For the text-containing cell, return its midpoint in (x, y) coordinate format. 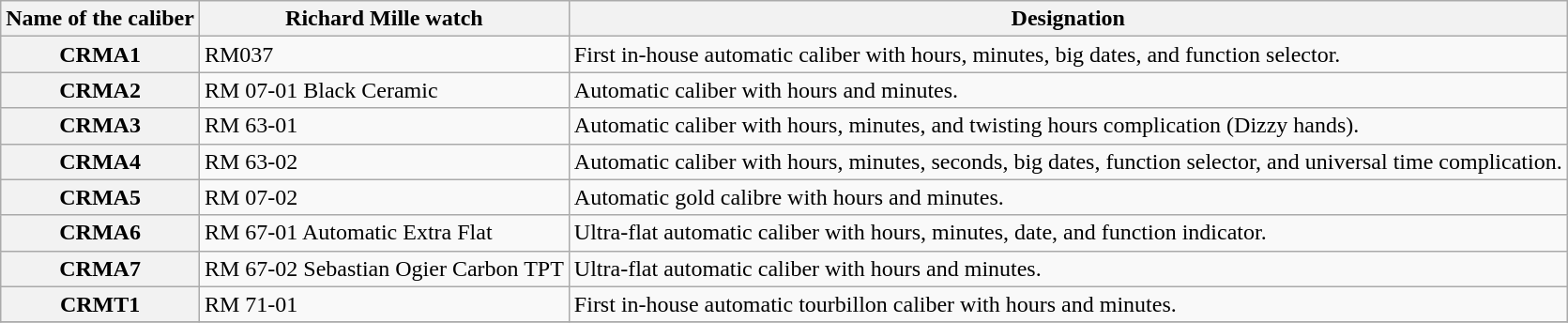
RM 07-01 Black Ceramic (384, 90)
CRMT1 (100, 304)
Automatic caliber with hours and minutes. (1068, 90)
Automatic gold calibre with hours and minutes. (1068, 197)
RM 67-02 Sebastian Ogier Carbon TPT (384, 269)
Ultra-flat automatic caliber with hours, minutes, date, and function indicator. (1068, 233)
CRMA3 (100, 126)
RM 67-01 Automatic Extra Flat (384, 233)
RM 63-02 (384, 161)
CRMA6 (100, 233)
RM 63-01 (384, 126)
Ultra-flat automatic caliber with hours and minutes. (1068, 269)
Automatic caliber with hours, minutes, and twisting hours complication (Dizzy hands). (1068, 126)
RM 71-01 (384, 304)
Automatic caliber with hours, minutes, seconds, big dates, function selector, and universal time complication. (1068, 161)
CRMA5 (100, 197)
CRMA4 (100, 161)
CRMA7 (100, 269)
Designation (1068, 19)
CRMA1 (100, 54)
Richard Mille watch (384, 19)
CRMA2 (100, 90)
RM037 (384, 54)
RM 07-02 (384, 197)
First in-house automatic tourbillon caliber with hours and minutes. (1068, 304)
Name of the caliber (100, 19)
First in-house automatic caliber with hours, minutes, big dates, and function selector. (1068, 54)
